Capture the cell that displays the provided text and extract its [X, Y] central coordinate. 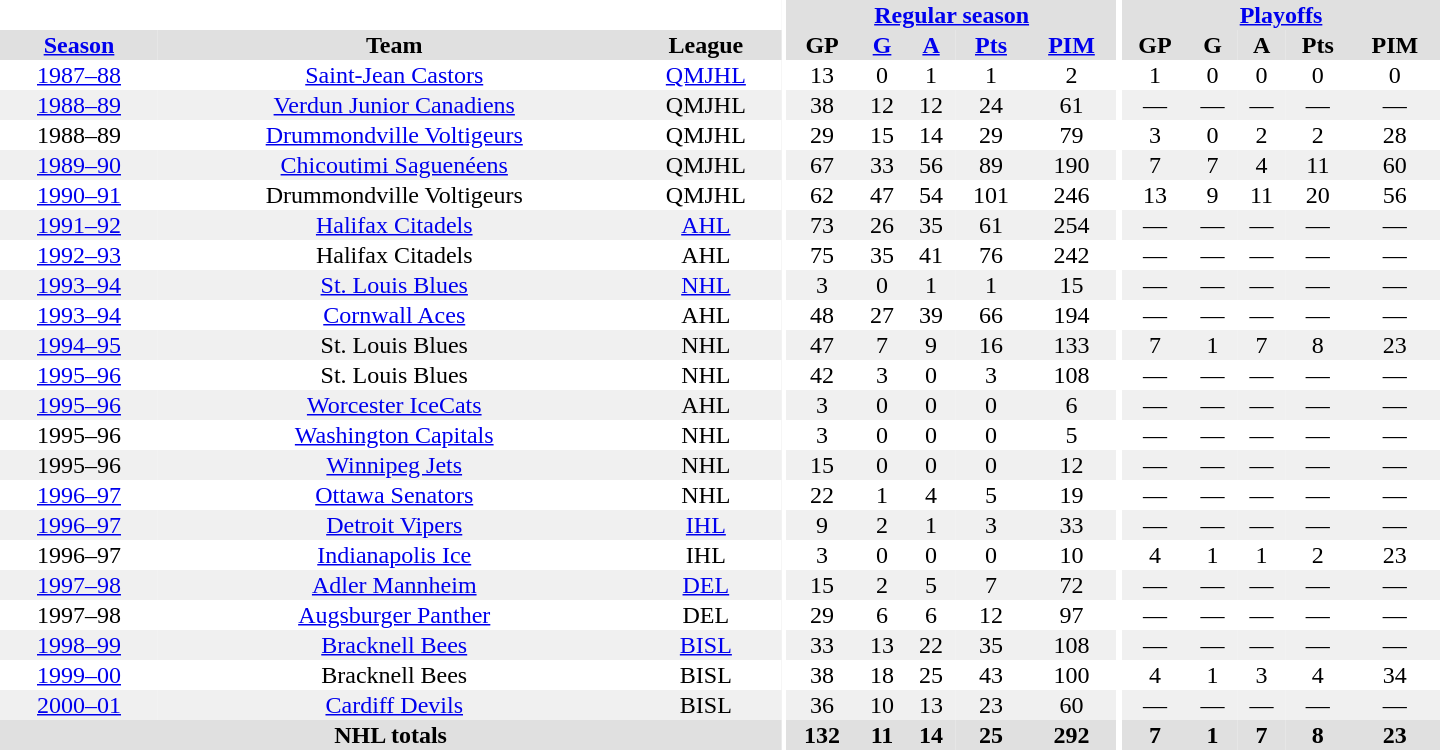
Ottawa Senators [394, 495]
79 [1071, 135]
Washington Capitals [394, 435]
Detroit Vipers [394, 525]
62 [822, 195]
Regular season [952, 15]
24 [992, 105]
Worcester IceCats [394, 405]
190 [1071, 165]
43 [992, 675]
133 [1071, 345]
1990–91 [79, 195]
1987–88 [79, 75]
28 [1395, 135]
Cardiff Devils [394, 705]
Cornwall Aces [394, 315]
1999–00 [79, 675]
54 [932, 195]
Playoffs [1281, 15]
Season [79, 45]
26 [882, 225]
Indianapolis Ice [394, 555]
1991–92 [79, 225]
Winnipeg Jets [394, 465]
292 [1071, 735]
1992–93 [79, 255]
242 [1071, 255]
19 [1071, 495]
1994–95 [79, 345]
100 [1071, 675]
36 [822, 705]
194 [1071, 315]
NHL totals [390, 735]
132 [822, 735]
41 [932, 255]
48 [822, 315]
20 [1318, 195]
34 [1395, 675]
72 [1071, 585]
39 [932, 315]
1989–90 [79, 165]
League [706, 45]
42 [822, 375]
16 [992, 345]
Augsburger Panther [394, 615]
18 [882, 675]
66 [992, 315]
246 [1071, 195]
Saint-Jean Castors [394, 75]
Team [394, 45]
76 [992, 255]
Verdun Junior Canadiens [394, 105]
89 [992, 165]
97 [1071, 615]
67 [822, 165]
2000–01 [79, 705]
75 [822, 255]
Chicoutimi Saguenéens [394, 165]
101 [992, 195]
73 [822, 225]
254 [1071, 225]
1998–99 [79, 645]
27 [882, 315]
Adler Mannheim [394, 585]
